Determine the (x, y) coordinate at the center of the cell enclosing the given text.  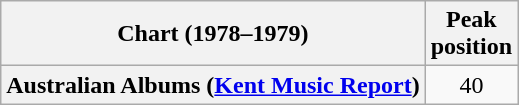
Chart (1978–1979) (213, 34)
40 (471, 85)
Peakposition (471, 34)
Australian Albums (Kent Music Report) (213, 85)
